Extract the [X, Y] coordinate from the center of the cell holding the provided text.  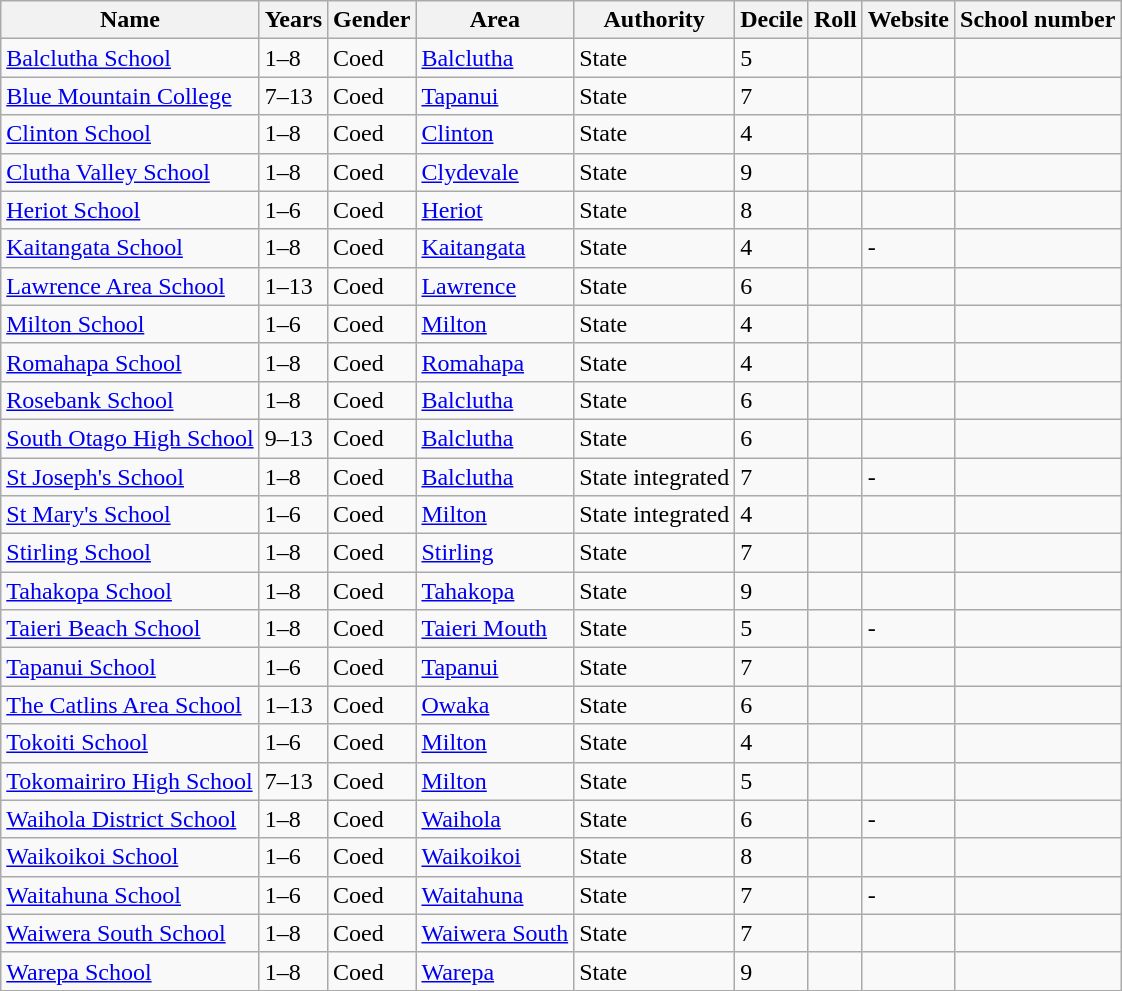
Roll [835, 20]
Waiwera South School [130, 933]
Waihola District School [130, 819]
Lawrence Area School [130, 286]
Tokoiti School [130, 743]
Tahakopa [495, 591]
Tahakopa School [130, 591]
Taieri Mouth [495, 629]
Authority [654, 20]
Tapanui School [130, 667]
Years [293, 20]
Name [130, 20]
9–13 [293, 438]
Heriot [495, 210]
Website [908, 20]
Area [495, 20]
Clutha Valley School [130, 172]
Waiwera South [495, 933]
St Joseph's School [130, 477]
Heriot School [130, 210]
Romahapa School [130, 362]
Stirling School [130, 553]
Kaitangata School [130, 248]
Warepa [495, 971]
Owaka [495, 705]
Waihola [495, 819]
Rosebank School [130, 400]
Tokomairiro High School [130, 781]
Warepa School [130, 971]
Clinton [495, 134]
Gender [372, 20]
Romahapa [495, 362]
St Mary's School [130, 515]
Waitahuna [495, 895]
Taieri Beach School [130, 629]
Kaitangata [495, 248]
Balclutha School [130, 58]
The Catlins Area School [130, 705]
Blue Mountain College [130, 96]
Decile [772, 20]
Clinton School [130, 134]
Waitahuna School [130, 895]
Waikoikoi School [130, 857]
Lawrence [495, 286]
Milton School [130, 324]
South Otago High School [130, 438]
Stirling [495, 553]
School number [1038, 20]
Clydevale [495, 172]
Waikoikoi [495, 857]
